Return [x, y] of the center of cell containing provided text 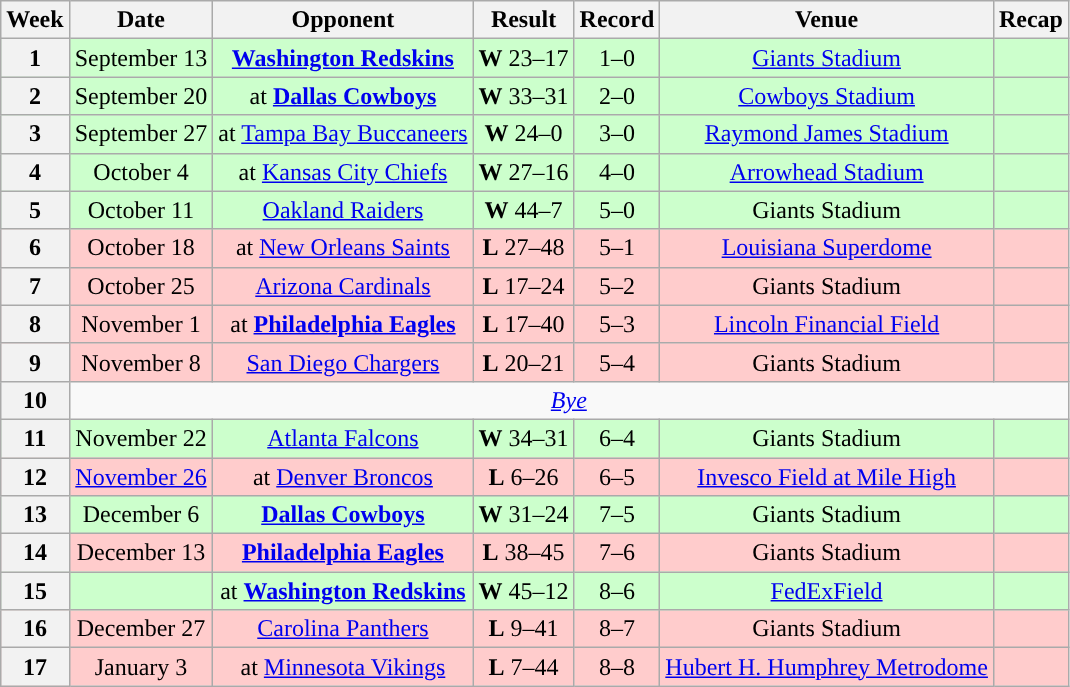
Cowboys Stadium [827, 96]
7 [35, 286]
W 44–7 [524, 210]
3–0 [617, 134]
Week [35, 20]
8 [35, 324]
7–6 [617, 553]
6–4 [617, 438]
5 [35, 210]
L 6–26 [524, 477]
Carolina Panthers [343, 629]
3 [35, 134]
Result [524, 20]
September 20 [141, 96]
8–7 [617, 629]
at Washington Redskins [343, 591]
6–5 [617, 477]
October 4 [141, 172]
November 22 [141, 438]
4 [35, 172]
Raymond James Stadium [827, 134]
16 [35, 629]
Oakland Raiders [343, 210]
L 38–45 [524, 553]
10 [35, 400]
W 45–12 [524, 591]
October 18 [141, 248]
L 7–44 [524, 667]
5–0 [617, 210]
at Kansas City Chiefs [343, 172]
November 1 [141, 324]
Opponent [343, 20]
September 27 [141, 134]
4–0 [617, 172]
5–4 [617, 362]
8–8 [617, 667]
5–1 [617, 248]
September 13 [141, 58]
8–6 [617, 591]
Dallas Cowboys [343, 515]
December 13 [141, 553]
5–3 [617, 324]
1–0 [617, 58]
L 9–41 [524, 629]
L 17–24 [524, 286]
Arrowhead Stadium [827, 172]
Record [617, 20]
Hubert H. Humphrey Metrodome [827, 667]
W 33–31 [524, 96]
W 23–17 [524, 58]
Invesco Field at Mile High [827, 477]
December 6 [141, 515]
at Dallas Cowboys [343, 96]
FedExField [827, 591]
at Minnesota Vikings [343, 667]
15 [35, 591]
1 [35, 58]
November 26 [141, 477]
at New Orleans Saints [343, 248]
11 [35, 438]
7–5 [617, 515]
Venue [827, 20]
L 17–40 [524, 324]
Philadelphia Eagles [343, 553]
2–0 [617, 96]
Washington Redskins [343, 58]
Arizona Cardinals [343, 286]
Atlanta Falcons [343, 438]
W 24–0 [524, 134]
at Tampa Bay Buccaneers [343, 134]
6 [35, 248]
October 25 [141, 286]
W 31–24 [524, 515]
San Diego Chargers [343, 362]
W 34–31 [524, 438]
Recap [1030, 20]
Date [141, 20]
5–2 [617, 286]
Louisiana Superdome [827, 248]
Lincoln Financial Field [827, 324]
December 27 [141, 629]
12 [35, 477]
L 27–48 [524, 248]
L 20–21 [524, 362]
14 [35, 553]
2 [35, 96]
13 [35, 515]
9 [35, 362]
Bye [568, 400]
November 8 [141, 362]
January 3 [141, 667]
17 [35, 667]
at Philadelphia Eagles [343, 324]
October 11 [141, 210]
at Denver Broncos [343, 477]
W 27–16 [524, 172]
